Pinpoint the cell where the given text exists, returning its (X, Y) midpoint coordinate. 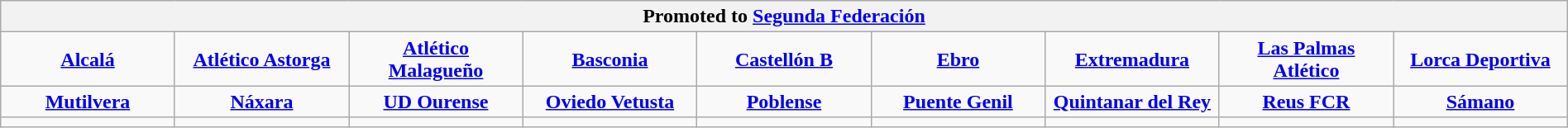
Atlético Astorga (261, 59)
Promoted to Segunda Federación (784, 17)
Reus FCR (1306, 102)
Sámano (1480, 102)
Mutilvera (88, 102)
Ebro (958, 59)
Oviedo Vetusta (610, 102)
Castellón B (784, 59)
Puente Genil (958, 102)
Extremadura (1132, 59)
Náxara (261, 102)
Basconia (610, 59)
Lorca Deportiva (1480, 59)
Quintanar del Rey (1132, 102)
UD Ourense (436, 102)
Alcalá (88, 59)
Poblense (784, 102)
Las Palmas Atlético (1306, 59)
Atlético Malagueño (436, 59)
